Determine the [x, y] coordinate at the center of the cell enclosing the given text.  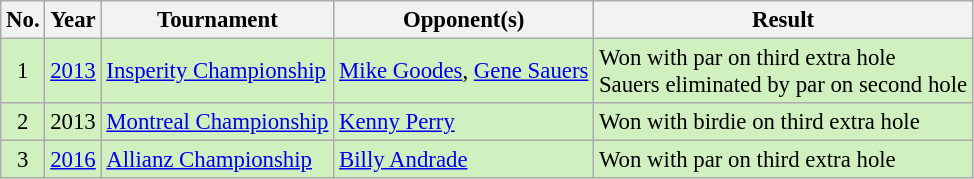
Tournament [218, 20]
Allianz Championship [218, 160]
Billy Andrade [464, 160]
Year [73, 20]
Result [784, 20]
Insperity Championship [218, 72]
Won with par on third extra holeSauers eliminated by par on second hole [784, 72]
1 [23, 72]
Opponent(s) [464, 20]
No. [23, 20]
2 [23, 122]
Won with birdie on third extra hole [784, 122]
Kenny Perry [464, 122]
Montreal Championship [218, 122]
Mike Goodes, Gene Sauers [464, 72]
2016 [73, 160]
3 [23, 160]
Won with par on third extra hole [784, 160]
